Locate the cell with the specified text and output its [X, Y] center coordinate. 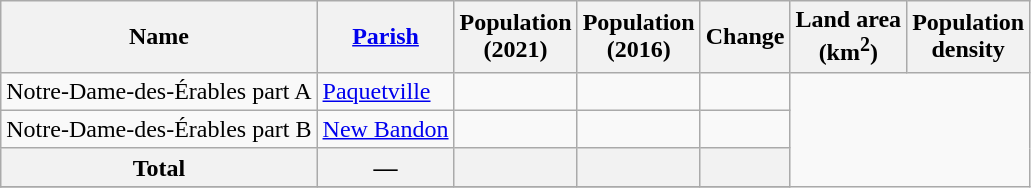
Paquetville [386, 91]
Total [159, 167]
Population(2016) [638, 37]
Name [159, 37]
Population(2021) [516, 37]
Notre-Dame-des-Érables part B [159, 129]
Populationdensity [968, 37]
— [386, 167]
Notre-Dame-des-Érables part A [159, 91]
Land area(km2) [848, 37]
Parish [386, 37]
Change [745, 37]
New Bandon [386, 129]
